Return (x, y) of the center of cell containing provided text 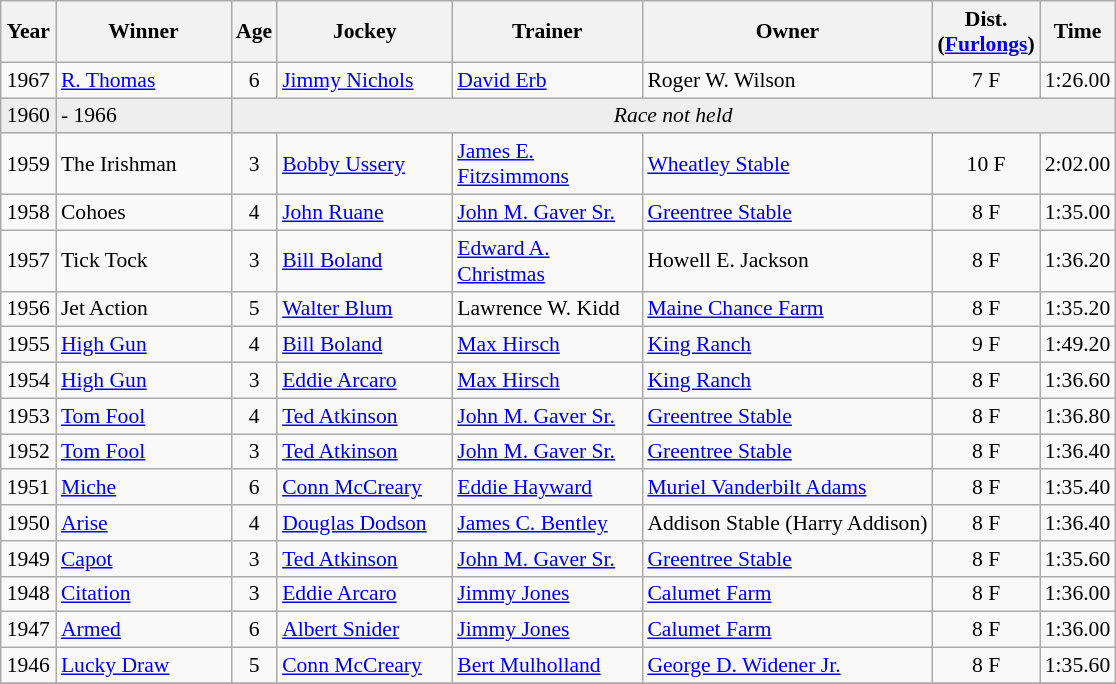
Wheatley Stable (787, 164)
10 F (986, 164)
Trainer (547, 32)
R. Thomas (144, 80)
Tick Tock (144, 260)
Time (1078, 32)
Arise (144, 523)
Winner (144, 32)
Lawrence W. Kidd (547, 309)
Dist. (Furlongs) (986, 32)
1:35.20 (1078, 309)
1952 (28, 452)
David Erb (547, 80)
1:35.00 (1078, 213)
9 F (986, 345)
Year (28, 32)
John Ruane (364, 213)
1951 (28, 488)
1:35.40 (1078, 488)
2:02.00 (1078, 164)
Cohoes (144, 213)
Armed (144, 630)
1954 (28, 381)
Roger W. Wilson (787, 80)
1946 (28, 666)
1959 (28, 164)
Lucky Draw (144, 666)
Douglas Dodson (364, 523)
1947 (28, 630)
George D. Widener Jr. (787, 666)
James E. Fitzsimmons (547, 164)
1953 (28, 416)
1957 (28, 260)
James C. Bentley (547, 523)
1:36.80 (1078, 416)
1955 (28, 345)
Eddie Hayward (547, 488)
Miche (144, 488)
Edward A. Christmas (547, 260)
Walter Blum (364, 309)
Bobby Ussery (364, 164)
1967 (28, 80)
1:49.20 (1078, 345)
Howell E. Jackson (787, 260)
Age (254, 32)
1956 (28, 309)
Maine Chance Farm (787, 309)
Citation (144, 594)
The Irishman (144, 164)
Muriel Vanderbilt Adams (787, 488)
7 F (986, 80)
1:36.60 (1078, 381)
1:26.00 (1078, 80)
- 1966 (144, 116)
Capot (144, 559)
Owner (787, 32)
Bert Mulholland (547, 666)
Albert Snider (364, 630)
1:36.20 (1078, 260)
1960 (28, 116)
Jet Action (144, 309)
1949 (28, 559)
1950 (28, 523)
Jockey (364, 32)
Race not held (673, 116)
1948 (28, 594)
Addison Stable (Harry Addison) (787, 523)
1958 (28, 213)
Jimmy Nichols (364, 80)
